Return the (x, y) coordinate for the center point of the cell that contains the specified text.  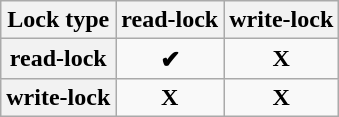
✔ (170, 59)
Lock type (58, 20)
